Capture the cell that displays the provided text and extract its (x, y) central coordinate. 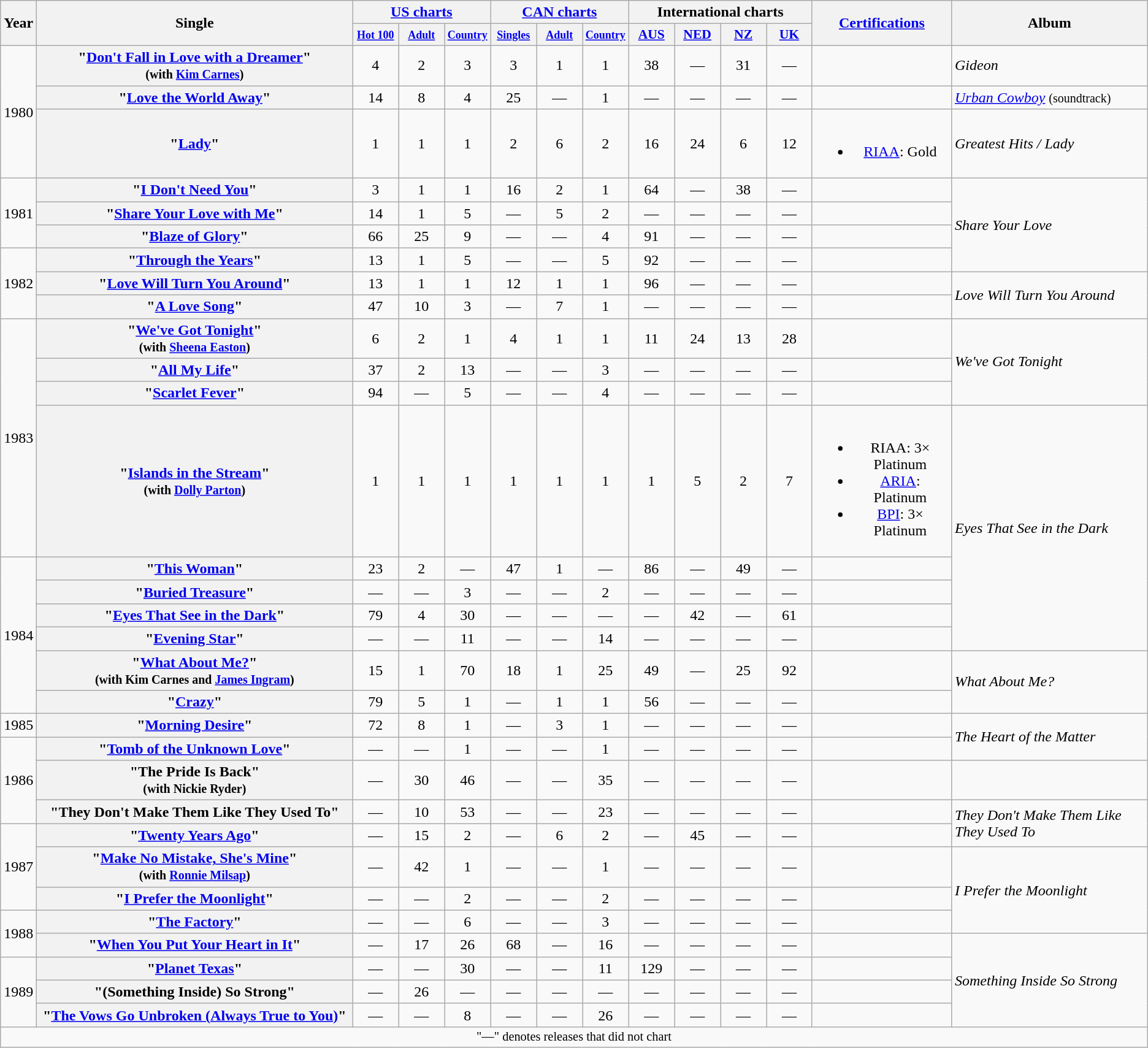
17 (422, 945)
"Crazy" (195, 702)
66 (375, 237)
Single (195, 23)
"Lady" (195, 143)
We've Got Tonight (1049, 362)
"The Factory" (195, 922)
46 (467, 780)
64 (651, 190)
International charts (721, 12)
They Don't Make Them Like They Used To (1049, 824)
"A Love Song" (195, 307)
Eyes That See in the Dark (1049, 527)
"Tomb of the Unknown Love" (195, 749)
US charts (422, 12)
68 (514, 945)
1980 (18, 112)
UK (790, 35)
1986 (18, 780)
"Evening Star" (195, 638)
The Heart of the Matter (1049, 737)
"What About Me?"(with Kim Carnes and James Ingram) (195, 670)
56 (651, 702)
"Make No Mistake, She's Mine"(with Ronnie Milsap) (195, 867)
Hot 100 (375, 35)
"Eyes That See in the Dark" (195, 615)
"Buried Treasure" (195, 592)
9 (467, 237)
"Through the Years" (195, 260)
1988 (18, 933)
96 (651, 283)
Singles (514, 35)
Love Will Turn You Around (1049, 295)
RIAA: 3× PlatinumARIA: PlatinumBPI: 3× Platinum (882, 481)
1989 (18, 992)
1984 (18, 635)
37 (375, 370)
AUS (651, 35)
94 (375, 393)
"Twenty Years Ago" (195, 835)
129 (651, 968)
"Love the World Away" (195, 98)
CAN charts (559, 12)
1981 (18, 213)
"—" denotes releases that did not chart (574, 1037)
Urban Cowboy (soundtrack) (1049, 98)
91 (651, 237)
I Prefer the Moonlight (1049, 890)
Greatest Hits / Lady (1049, 143)
"Blaze of Glory" (195, 237)
"Don't Fall in Love with a Dreamer"(with Kim Carnes) (195, 65)
Gideon (1049, 65)
70 (467, 670)
"When You Put Your Heart in It" (195, 945)
"Love Will Turn You Around" (195, 283)
Album (1049, 23)
NED (698, 35)
"Morning Desire" (195, 725)
"Share Your Love with Me" (195, 213)
"I Don't Need You" (195, 190)
1987 (18, 867)
NZ (743, 35)
"Planet Texas" (195, 968)
What About Me? (1049, 682)
72 (375, 725)
31 (743, 65)
"All My Life" (195, 370)
18 (514, 670)
"We've Got Tonight"(with Sheena Easton) (195, 338)
"They Don't Make Them Like They Used To" (195, 812)
Year (18, 23)
"(Something Inside) So Strong" (195, 992)
53 (467, 812)
28 (790, 338)
1982 (18, 283)
"Scarlet Fever" (195, 393)
"I Prefer the Moonlight" (195, 898)
Share Your Love (1049, 225)
"Islands in the Stream"(with Dolly Parton) (195, 481)
35 (606, 780)
45 (698, 835)
Certifications (882, 23)
RIAA: Gold (882, 143)
Something Inside So Strong (1049, 980)
"The Pride Is Back"(with Nickie Ryder) (195, 780)
86 (651, 568)
"The Vows Go Unbroken (Always True to You)" (195, 1015)
61 (790, 615)
1985 (18, 725)
1983 (18, 438)
"This Woman" (195, 568)
